Scan for the cell matching the given text and deliver its (x, y) coordinate at center. 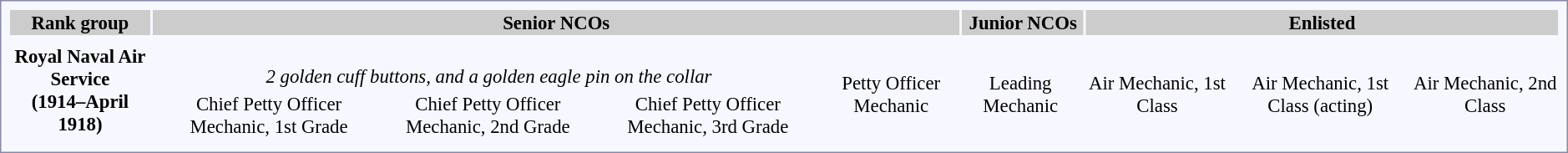
Leading Mechanic (1020, 94)
Chief Petty Officer Mechanic, 3rd Grade (708, 115)
Junior NCOs (1022, 23)
Air Mechanic, 1st Class (acting) (1320, 94)
Rank group (80, 23)
Royal Naval Air Service(1914–April 1918) (80, 90)
Chief Petty Officer Mechanic, 1st Grade (269, 115)
Enlisted (1323, 23)
2 golden cuff buttons, and a golden eagle pin on the collar (488, 76)
Petty Officer Mechanic (891, 94)
Air Mechanic, 1st Class (1157, 94)
Air Mechanic, 2nd Class (1485, 94)
Senior NCOs (556, 23)
Chief Petty Officer Mechanic, 2nd Grade (488, 115)
